Search for the cell housing the specified text and yield its (x, y) center coordinate. 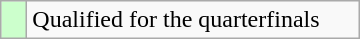
Qualified for the quarterfinals (193, 20)
